Search for the cell housing the specified text and yield its [X, Y] center coordinate. 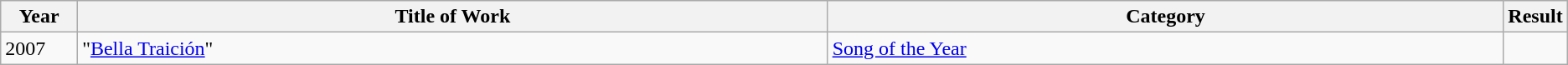
Year [39, 17]
"Bella Traición" [453, 48]
2007 [39, 48]
Title of Work [453, 17]
Song of the Year [1166, 48]
Category [1166, 17]
Result [1535, 17]
